Extract the (X, Y) coordinate from the center of the cell holding the provided text.  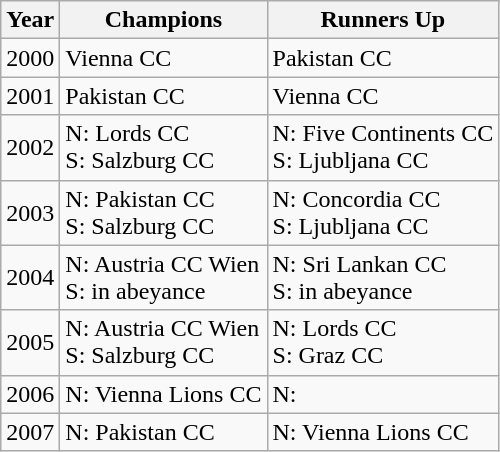
2001 (30, 96)
N: (383, 394)
N: Pakistan CCS: Salzburg CC (164, 212)
N: Lords CC S: Graz CC (383, 342)
N: Austria CC WienS: in abeyance (164, 278)
Runners Up (383, 20)
Champions (164, 20)
2007 (30, 432)
2006 (30, 394)
2003 (30, 212)
2005 (30, 342)
2000 (30, 58)
Year (30, 20)
N: Lords CCS: Salzburg CC (164, 148)
2004 (30, 278)
2002 (30, 148)
N: Pakistan CC (164, 432)
N: Five Continents CC S: Ljubljana CC (383, 148)
N: Concordia CC S: Ljubljana CC (383, 212)
N: Sri Lankan CC S: in abeyance (383, 278)
N: Austria CC WienS: Salzburg CC (164, 342)
